For the text-containing cell, return its midpoint in (X, Y) coordinate format. 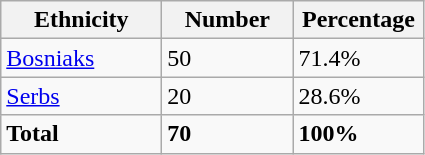
20 (228, 96)
71.4% (358, 58)
Bosniaks (82, 58)
Number (228, 20)
Total (82, 134)
Serbs (82, 96)
28.6% (358, 96)
50 (228, 58)
70 (228, 134)
Percentage (358, 20)
Ethnicity (82, 20)
100% (358, 134)
